Output the [X, Y] coordinate of the center of the cell containing the given text.  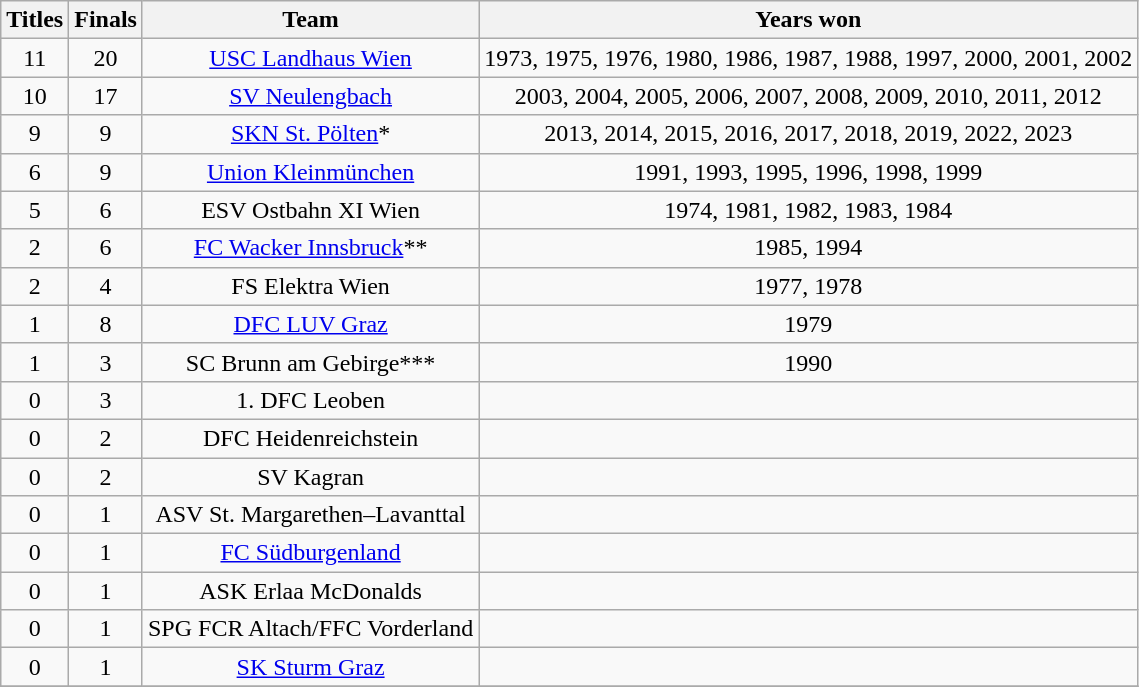
1974, 1981, 1982, 1983, 1984 [808, 210]
DFC Heidenreichstein [310, 438]
1990 [808, 362]
1991, 1993, 1995, 1996, 1998, 1999 [808, 172]
FC Südburgenland [310, 553]
ASK Erlaa McDonalds [310, 591]
10 [35, 96]
SKN St. Pölten* [310, 134]
2013, 2014, 2015, 2016, 2017, 2018, 2019, 2022, 2023 [808, 134]
Union Kleinmünchen [310, 172]
1985, 1994 [808, 248]
2003, 2004, 2005, 2006, 2007, 2008, 2009, 2010, 2011, 2012 [808, 96]
SV Neulengbach [310, 96]
1973, 1975, 1976, 1980, 1986, 1987, 1988, 1997, 2000, 2001, 2002 [808, 58]
Years won [808, 20]
USC Landhaus Wien [310, 58]
Team [310, 20]
SC Brunn am Gebirge*** [310, 362]
DFC LUV Graz [310, 324]
1979 [808, 324]
SK Sturm Graz [310, 667]
20 [106, 58]
1. DFC Leoben [310, 400]
ESV Ostbahn XI Wien [310, 210]
FC Wacker Innsbruck** [310, 248]
11 [35, 58]
SPG FCR Altach/FFC Vorderland [310, 629]
Titles [35, 20]
5 [35, 210]
4 [106, 286]
FS Elektra Wien [310, 286]
Finals [106, 20]
SV Kagran [310, 477]
17 [106, 96]
8 [106, 324]
1977, 1978 [808, 286]
ASV St. Margarethen–Lavanttal [310, 515]
